Capture the cell that displays the provided text and extract its (X, Y) central coordinate. 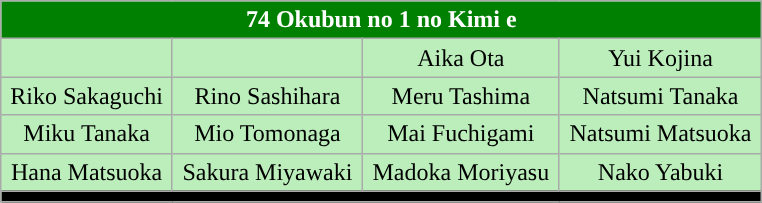
Sakura Miyawaki (267, 172)
Nako Yabuki (660, 172)
74 Okubun no 1 no Kimi e (382, 20)
Mai Fuchigami (460, 134)
Riko Sakaguchi (87, 96)
Yui Kojina (660, 58)
Madoka Moriyasu (460, 172)
Natsumi Matsuoka (660, 134)
Mio Tomonaga (267, 134)
Meru Tashima (460, 96)
Miku Tanaka (87, 134)
Natsumi Tanaka (660, 96)
Rino Sashihara (267, 96)
Aika Ota (460, 58)
Hana Matsuoka (87, 172)
